Identify which cell holds the provided text, then report its [x, y] central coordinate. 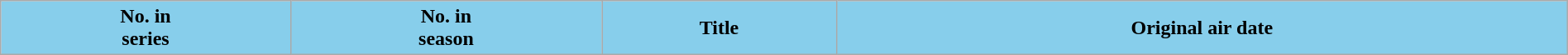
Original air date [1202, 28]
No. inseries [146, 28]
Title [719, 28]
No. inseason [446, 28]
